Pinpoint the cell where the given text exists, returning its [X, Y] midpoint coordinate. 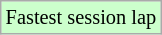
Fastest session lap [81, 17]
